Provide the [X, Y] coordinate of the cell's center where the given text is located.  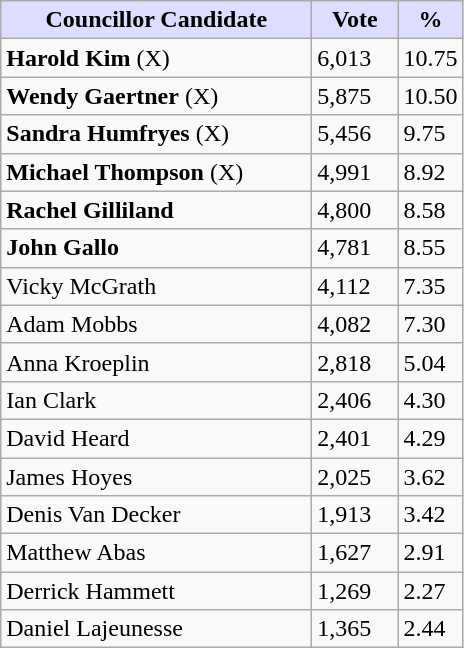
Denis Van Decker [156, 515]
Vicky McGrath [156, 286]
1,365 [355, 629]
Harold Kim (X) [156, 58]
4,112 [355, 286]
8.58 [430, 210]
2,025 [355, 477]
1,269 [355, 591]
4.29 [430, 438]
Daniel Lajeunesse [156, 629]
Derrick Hammett [156, 591]
1,627 [355, 553]
1,913 [355, 515]
5.04 [430, 362]
9.75 [430, 134]
2.27 [430, 591]
Matthew Abas [156, 553]
2.91 [430, 553]
Wendy Gaertner (X) [156, 96]
8.55 [430, 248]
Rachel Gilliland [156, 210]
Anna Kroeplin [156, 362]
4,082 [355, 324]
% [430, 20]
6,013 [355, 58]
3.42 [430, 515]
Ian Clark [156, 400]
8.92 [430, 172]
4,800 [355, 210]
10.50 [430, 96]
7.30 [430, 324]
5,456 [355, 134]
2,401 [355, 438]
Michael Thompson (X) [156, 172]
5,875 [355, 96]
Councillor Candidate [156, 20]
4,991 [355, 172]
David Heard [156, 438]
3.62 [430, 477]
4.30 [430, 400]
Vote [355, 20]
7.35 [430, 286]
2,818 [355, 362]
2.44 [430, 629]
10.75 [430, 58]
John Gallo [156, 248]
Adam Mobbs [156, 324]
James Hoyes [156, 477]
4,781 [355, 248]
Sandra Humfryes (X) [156, 134]
2,406 [355, 400]
